Detect which cell encompasses the target text, then output its [X, Y] center coordinate. 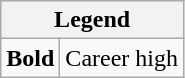
Career high [122, 58]
Bold [30, 58]
Legend [92, 20]
